Detect which cell encompasses the target text, then output its (x, y) center coordinate. 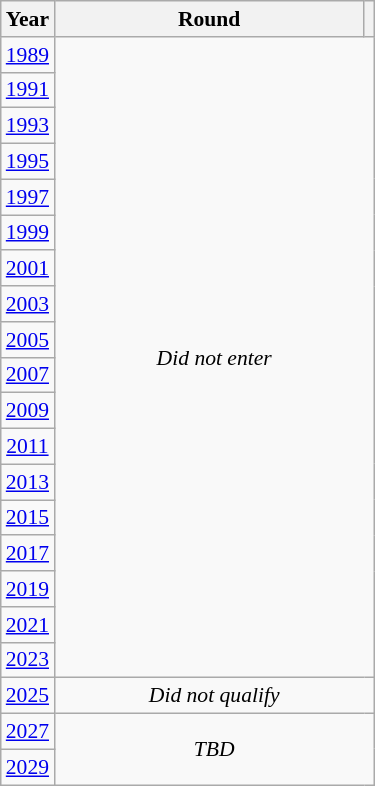
2023 (28, 660)
2003 (28, 304)
2027 (28, 732)
2009 (28, 411)
1989 (28, 55)
2025 (28, 696)
Did not qualify (214, 696)
Year (28, 19)
2005 (28, 340)
Round (209, 19)
2007 (28, 375)
2015 (28, 518)
TBD (214, 750)
2001 (28, 269)
1991 (28, 90)
1997 (28, 197)
2021 (28, 625)
1999 (28, 233)
2017 (28, 554)
1993 (28, 126)
1995 (28, 162)
2013 (28, 482)
Did not enter (214, 358)
2029 (28, 767)
2019 (28, 589)
2011 (28, 447)
